Determine the [X, Y] coordinate at the center of the cell enclosing the given text.  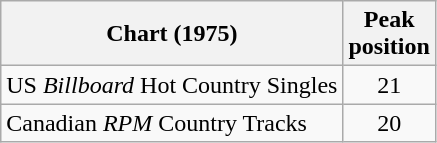
Chart (1975) [172, 34]
Peakposition [389, 34]
US Billboard Hot Country Singles [172, 85]
21 [389, 85]
20 [389, 123]
Canadian RPM Country Tracks [172, 123]
